For the text-containing cell, return its midpoint in (x, y) coordinate format. 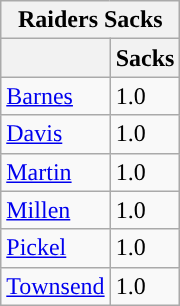
Martin (56, 172)
Sacks (145, 58)
Barnes (56, 96)
Millen (56, 210)
Raiders Sacks (90, 20)
Pickel (56, 248)
Davis (56, 134)
Townsend (56, 286)
